Provide the [x, y] coordinate of the cell's center where the given text is located.  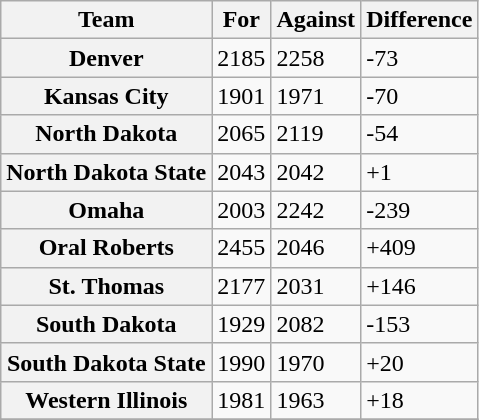
2031 [316, 286]
-239 [420, 210]
+18 [420, 400]
1981 [242, 400]
Omaha [106, 210]
Denver [106, 58]
1963 [316, 400]
North Dakota [106, 134]
+1 [420, 172]
Team [106, 20]
North Dakota State [106, 172]
Oral Roberts [106, 248]
2242 [316, 210]
2065 [242, 134]
For [242, 20]
1901 [242, 96]
St. Thomas [106, 286]
South Dakota [106, 324]
2119 [316, 134]
1929 [242, 324]
-73 [420, 58]
1970 [316, 362]
2177 [242, 286]
Against [316, 20]
+20 [420, 362]
2258 [316, 58]
2185 [242, 58]
1971 [316, 96]
Western Illinois [106, 400]
South Dakota State [106, 362]
2082 [316, 324]
-54 [420, 134]
2455 [242, 248]
2043 [242, 172]
+146 [420, 286]
1990 [242, 362]
2042 [316, 172]
Difference [420, 20]
-153 [420, 324]
2003 [242, 210]
-70 [420, 96]
+409 [420, 248]
2046 [316, 248]
Kansas City [106, 96]
